Identify which cell holds the provided text, then report its [x, y] central coordinate. 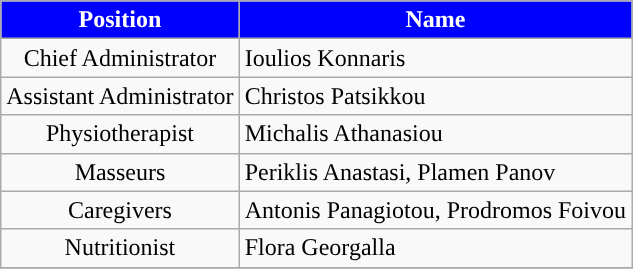
Christos Patsikkou [435, 96]
Flora Georgalla [435, 248]
Nutritionist [120, 248]
Physiotherapist [120, 134]
Michalis Athanasiou [435, 134]
Masseurs [120, 172]
Ioulios Konnaris [435, 58]
Assistant Administrator [120, 96]
Caregivers [120, 210]
Periklis Anastasi, Plamen Panov [435, 172]
Antonis Panagiotou, Prodromos Foivou [435, 210]
Chief Administrator [120, 58]
Position [120, 20]
Name [435, 20]
